Pinpoint the cell where the given text exists, returning its (X, Y) midpoint coordinate. 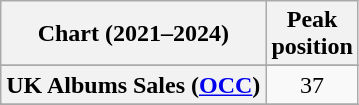
UK Albums Sales (OCC) (134, 85)
37 (312, 85)
Chart (2021–2024) (134, 34)
Peakposition (312, 34)
